Capture the cell that displays the provided text and extract its (X, Y) central coordinate. 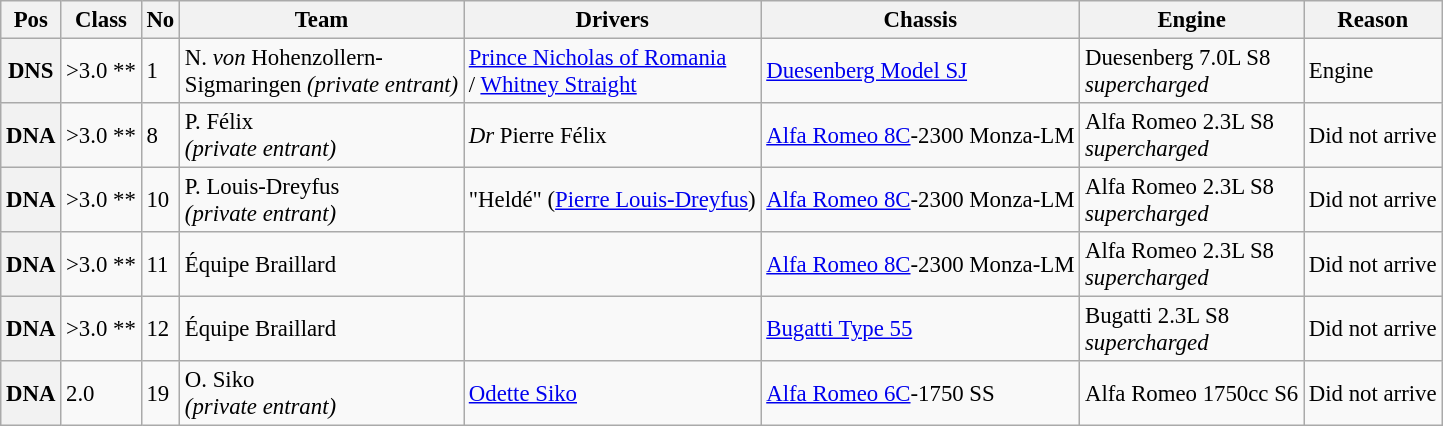
P. Louis-Dreyfus(private entrant) (322, 200)
Dr Pierre Félix (612, 136)
Team (322, 20)
1 (160, 72)
Prince Nicholas of Romania/ Whitney Straight (612, 72)
Bugatti 2.3L S8supercharged (1192, 330)
12 (160, 330)
N. von Hohenzollern-Sigmaringen (private entrant) (322, 72)
Drivers (612, 20)
"Heldé" (Pierre Louis-Dreyfus) (612, 200)
No (160, 20)
8 (160, 136)
11 (160, 264)
Duesenberg Model SJ (920, 72)
Bugatti Type 55 (920, 330)
DNS (31, 72)
Chassis (920, 20)
Duesenberg 7.0L S8supercharged (1192, 72)
Reason (1373, 20)
10 (160, 200)
Pos (31, 20)
P. Félix(private entrant) (322, 136)
Class (101, 20)
